Return the [x, y] coordinate for the center point of the cell that contains the specified text.  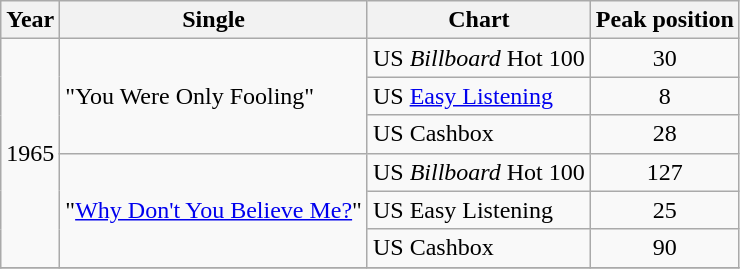
1965 [30, 153]
"Why Don't You Believe Me?" [214, 210]
28 [664, 134]
Year [30, 20]
8 [664, 96]
Single [214, 20]
Chart [478, 20]
"You Were Only Fooling" [214, 96]
90 [664, 248]
127 [664, 172]
25 [664, 210]
30 [664, 58]
Peak position [664, 20]
